Capture the cell that displays the provided text and extract its [x, y] central coordinate. 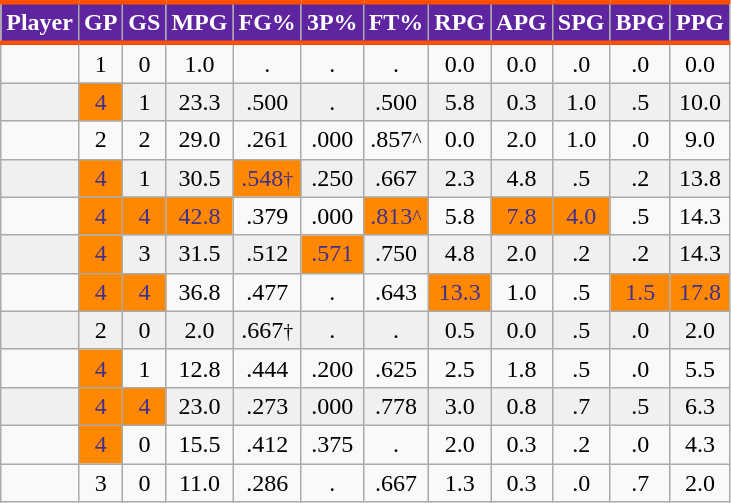
9.0 [700, 140]
1.3 [460, 483]
.643 [396, 292]
3.0 [460, 406]
FT% [396, 22]
.444 [267, 368]
31.5 [200, 254]
.667† [267, 330]
.813^ [396, 216]
.857^ [396, 140]
4.0 [581, 216]
7.8 [522, 216]
4.3 [700, 444]
15.5 [200, 444]
23.0 [200, 406]
0.8 [522, 406]
GP [100, 22]
17.8 [700, 292]
SPG [581, 22]
42.8 [200, 216]
3P% [332, 22]
.477 [267, 292]
MPG [200, 22]
6.3 [700, 406]
36.8 [200, 292]
.571 [332, 254]
.512 [267, 254]
.273 [267, 406]
.778 [396, 406]
10.0 [700, 102]
12.8 [200, 368]
PPG [700, 22]
GS [144, 22]
23.3 [200, 102]
.286 [267, 483]
.250 [332, 178]
.625 [396, 368]
11.0 [200, 483]
APG [522, 22]
29.0 [200, 140]
2.5 [460, 368]
0.5 [460, 330]
2.3 [460, 178]
30.5 [200, 178]
5.5 [700, 368]
.375 [332, 444]
.548† [267, 178]
RPG [460, 22]
BPG [640, 22]
13.8 [700, 178]
1.8 [522, 368]
.200 [332, 368]
Player [40, 22]
.750 [396, 254]
.261 [267, 140]
FG% [267, 22]
1.5 [640, 292]
.379 [267, 216]
13.3 [460, 292]
.412 [267, 444]
